Capture the cell that displays the provided text and extract its (x, y) central coordinate. 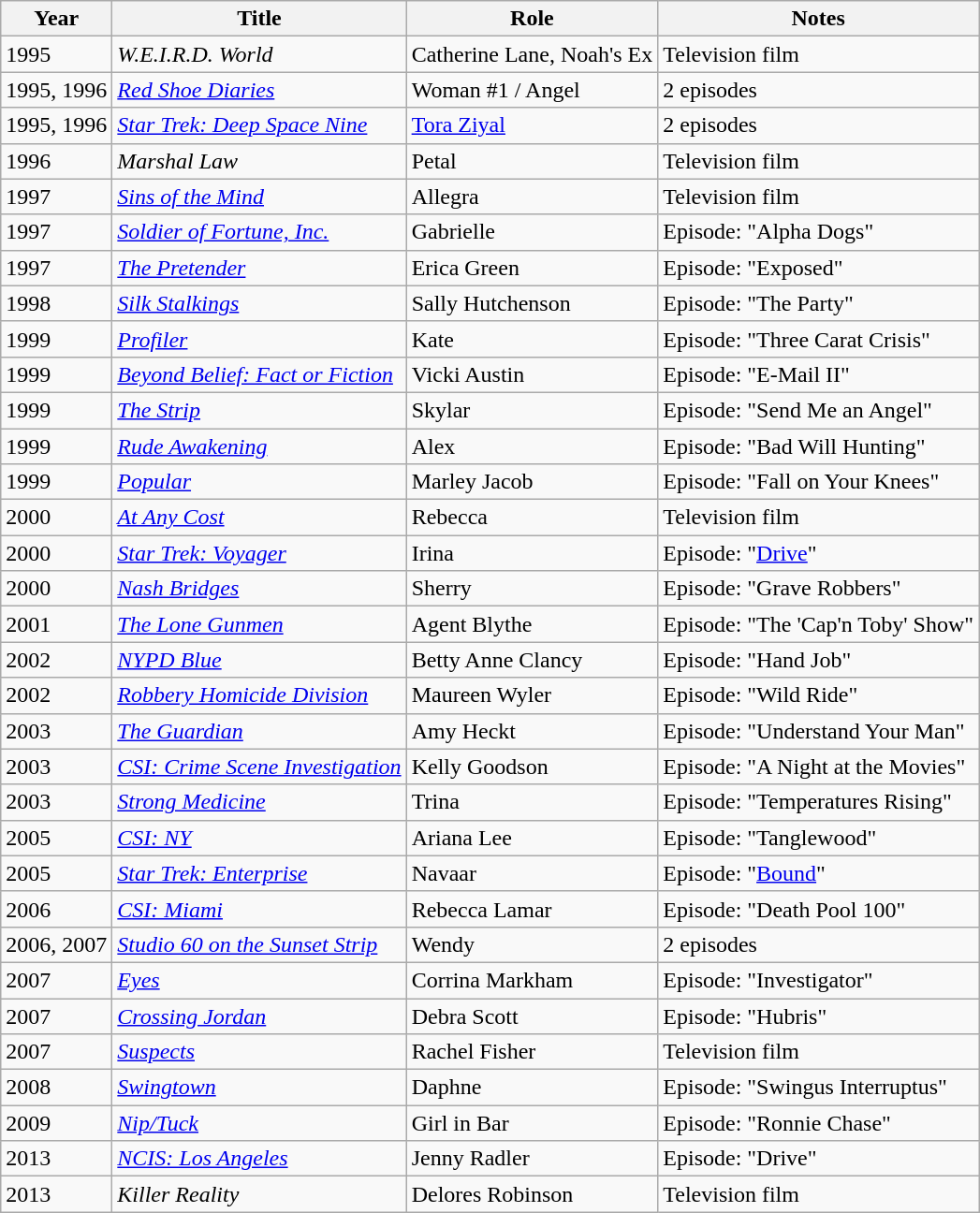
Crossing Jordan (259, 1016)
Strong Medicine (259, 802)
Episode: "Temperatures Rising" (818, 802)
Episode: "A Night at the Movies" (818, 767)
Alex (532, 446)
CSI: NY (259, 838)
Allegra (532, 197)
Episode: "Understand Your Man" (818, 731)
The Lone Gunmen (259, 624)
Episode: "Ronnie Chase" (818, 1123)
Woman #1 / Angel (532, 90)
At Any Cost (259, 518)
Rude Awakening (259, 446)
Year (56, 19)
Irina (532, 553)
Robbery Homicide Division (259, 695)
Daphne (532, 1088)
Corrina Markham (532, 980)
The Guardian (259, 731)
1995 (56, 54)
2009 (56, 1123)
Navaar (532, 873)
CSI: Crime Scene Investigation (259, 767)
Episode: "Swingus Interruptus" (818, 1088)
Episode: "Tanglewood" (818, 838)
Profiler (259, 339)
Nip/Tuck (259, 1123)
Maureen Wyler (532, 695)
Star Trek: Enterprise (259, 873)
Marshal Law (259, 161)
Episode: "Bad Will Hunting" (818, 446)
Rebecca (532, 518)
Trina (532, 802)
Girl in Bar (532, 1123)
Episode: "The 'Cap'n Toby' Show" (818, 624)
Kate (532, 339)
Gabrielle (532, 232)
Beyond Belief: Fact or Fiction (259, 374)
The Strip (259, 410)
Ariana Lee (532, 838)
Soldier of Fortune, Inc. (259, 232)
W.E.I.R.D. World (259, 54)
Episode: "E-Mail II" (818, 374)
2001 (56, 624)
Episode: "Hand Job" (818, 660)
Role (532, 19)
Tora Ziyal (532, 125)
Debra Scott (532, 1016)
Rebecca Lamar (532, 909)
Delores Robinson (532, 1194)
Episode: "Three Carat Crisis" (818, 339)
CSI: Miami (259, 909)
Red Shoe Diaries (259, 90)
Sally Hutchenson (532, 303)
The Pretender (259, 268)
Episode: "Death Pool 100" (818, 909)
Betty Anne Clancy (532, 660)
Star Trek: Voyager (259, 553)
Swingtown (259, 1088)
Episode: "Bound" (818, 873)
NYPD Blue (259, 660)
Petal (532, 161)
Jenny Radler (532, 1159)
Star Trek: Deep Space Nine (259, 125)
Sins of the Mind (259, 197)
Episode: "The Party" (818, 303)
Episode: "Fall on Your Knees" (818, 482)
Suspects (259, 1052)
Episode: "Grave Robbers" (818, 589)
Agent Blythe (532, 624)
Notes (818, 19)
Popular (259, 482)
Studio 60 on the Sunset Strip (259, 944)
Episode: "Hubris" (818, 1016)
2008 (56, 1088)
1998 (56, 303)
Sherry (532, 589)
Episode: "Send Me an Angel" (818, 410)
Skylar (532, 410)
1996 (56, 161)
Wendy (532, 944)
NCIS: Los Angeles (259, 1159)
Erica Green (532, 268)
Kelly Goodson (532, 767)
Marley Jacob (532, 482)
Amy Heckt (532, 731)
Vicki Austin (532, 374)
Nash Bridges (259, 589)
Rachel Fisher (532, 1052)
Catherine Lane, Noah's Ex (532, 54)
Eyes (259, 980)
Episode: "Alpha Dogs" (818, 232)
2006 (56, 909)
Episode: "Wild Ride" (818, 695)
Killer Reality (259, 1194)
Silk Stalkings (259, 303)
2006, 2007 (56, 944)
Episode: "Exposed" (818, 268)
Title (259, 19)
Episode: "Investigator" (818, 980)
